Return the [x, y] coordinate for the center point of the cell that contains the specified text.  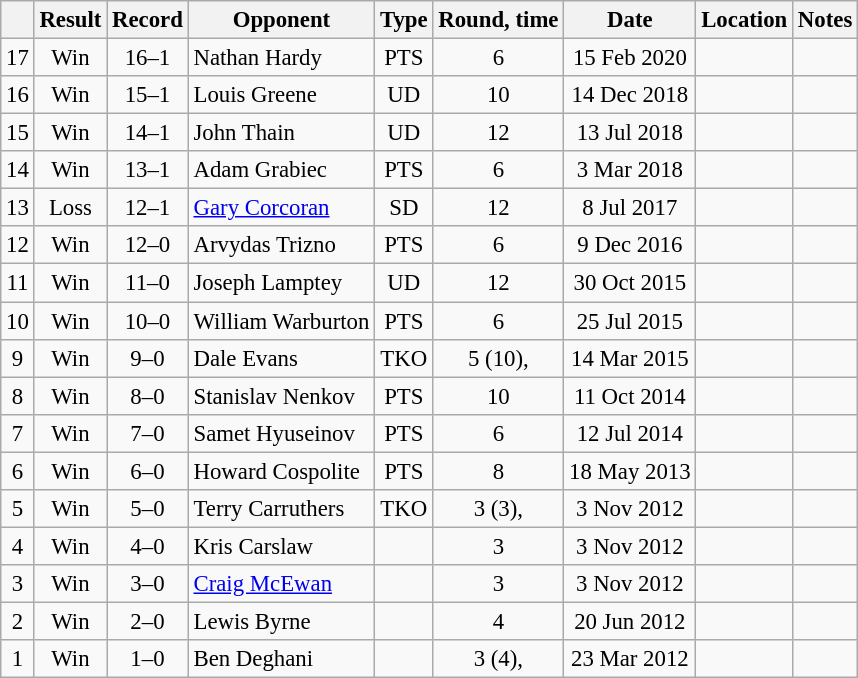
23 Mar 2012 [630, 659]
16–1 [148, 58]
Stanislav Nenkov [281, 396]
9–0 [148, 358]
Joseph Lamptey [281, 283]
Samet Hyuseinov [281, 433]
11–0 [148, 283]
11 Oct 2014 [630, 396]
13–1 [148, 170]
4–0 [148, 546]
1–0 [148, 659]
2–0 [148, 621]
8 Jul 2017 [630, 208]
10–0 [148, 321]
Date [630, 20]
15–1 [148, 95]
18 May 2013 [630, 471]
Kris Carslaw [281, 546]
Lewis Byrne [281, 621]
Location [744, 20]
Round, time [498, 20]
8–0 [148, 396]
Louis Greene [281, 95]
7–0 [148, 433]
12–1 [148, 208]
Record [148, 20]
15 [18, 133]
13 Jul 2018 [630, 133]
25 Jul 2015 [630, 321]
Terry Carruthers [281, 509]
Adam Grabiec [281, 170]
SD [404, 208]
13 [18, 208]
3 (4), [498, 659]
3–0 [148, 584]
17 [18, 58]
14 Dec 2018 [630, 95]
William Warburton [281, 321]
Notes [826, 20]
3 Mar 2018 [630, 170]
30 Oct 2015 [630, 283]
1 [18, 659]
15 Feb 2020 [630, 58]
7 [18, 433]
Gary Corcoran [281, 208]
16 [18, 95]
Arvydas Trizno [281, 245]
Craig McEwan [281, 584]
Loss [70, 208]
9 [18, 358]
5–0 [148, 509]
Dale Evans [281, 358]
3 (3), [498, 509]
11 [18, 283]
Opponent [281, 20]
5 (10), [498, 358]
Result [70, 20]
Ben Deghani [281, 659]
Type [404, 20]
6–0 [148, 471]
12 Jul 2014 [630, 433]
9 Dec 2016 [630, 245]
20 Jun 2012 [630, 621]
14–1 [148, 133]
John Thain [281, 133]
12–0 [148, 245]
Nathan Hardy [281, 58]
2 [18, 621]
5 [18, 509]
Howard Cospolite [281, 471]
14 [18, 170]
14 Mar 2015 [630, 358]
